From the cell containing the given text, extract its center point as [X, Y] coordinate. 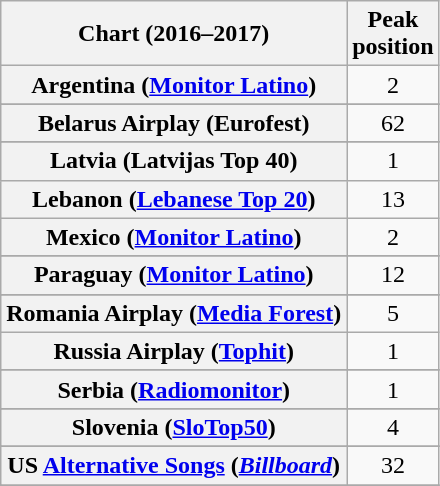
Mexico (Monitor Latino) [174, 237]
Argentina (Monitor Latino) [174, 85]
Lebanon (Lebanese Top 20) [174, 199]
Paraguay (Monitor Latino) [174, 275]
32 [393, 465]
US Alternative Songs (Billboard) [174, 465]
Peak position [393, 34]
4 [393, 427]
13 [393, 199]
12 [393, 275]
Romania Airplay (Media Forest) [174, 313]
Belarus Airplay (Eurofest) [174, 123]
62 [393, 123]
5 [393, 313]
Latvia (Latvijas Top 40) [174, 161]
Serbia (Radiomonitor) [174, 389]
Russia Airplay (Tophit) [174, 351]
Slovenia (SloTop50) [174, 427]
Chart (2016–2017) [174, 34]
